Identify which cell holds the provided text, then report its (x, y) central coordinate. 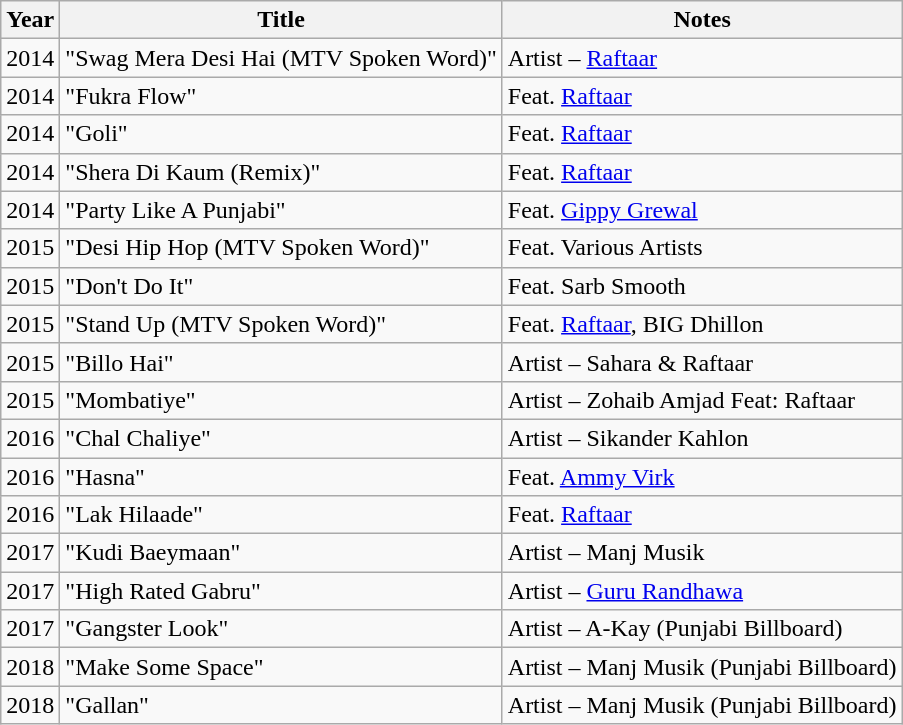
"Kudi Baeymaan" (281, 553)
"Stand Up (MTV Spoken Word)" (281, 324)
"Shera Di Kaum (Remix)" (281, 172)
"Gallan" (281, 705)
Feat. Raftaar, BIG Dhillon (702, 324)
Feat. Sarb Smooth (702, 286)
"Lak Hilaade" (281, 515)
Title (281, 20)
Feat. Various Artists (702, 248)
Artist – A-Kay (Punjabi Billboard) (702, 629)
Artist – Raftaar (702, 58)
"Billo Hai" (281, 362)
"Gangster Look" (281, 629)
Artist – Manj Musik (702, 553)
"Hasna" (281, 477)
Artist – Zohaib Amjad Feat: Raftaar (702, 400)
"Make Some Space" (281, 667)
"Don't Do It" (281, 286)
Artist – Sahara & Raftaar (702, 362)
Notes (702, 20)
Feat. Ammy Virk (702, 477)
Artist – Sikander Kahlon (702, 438)
"Desi Hip Hop (MTV Spoken Word)" (281, 248)
Artist – Guru Randhawa (702, 591)
"Chal Chaliye" (281, 438)
"High Rated Gabru" (281, 591)
"Fukra Flow" (281, 96)
"Mombatiye" (281, 400)
"Goli" (281, 134)
"Swag Mera Desi Hai (MTV Spoken Word)" (281, 58)
Year (30, 20)
Feat. Gippy Grewal (702, 210)
"Party Like A Punjabi" (281, 210)
